For the text-containing cell, return its midpoint in (x, y) coordinate format. 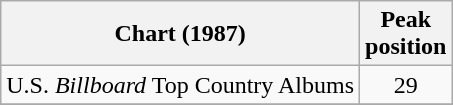
Chart (1987) (180, 34)
U.S. Billboard Top Country Albums (180, 85)
29 (406, 85)
Peakposition (406, 34)
